From the cell containing the given text, extract its center point as [X, Y] coordinate. 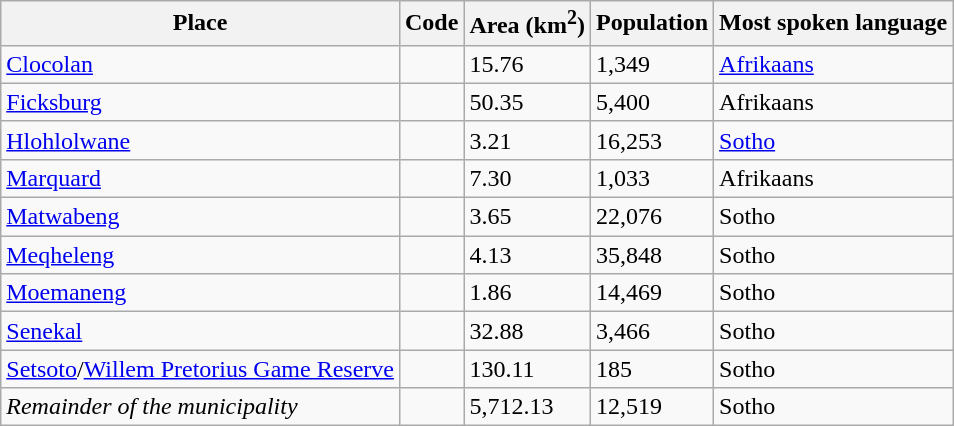
14,469 [652, 293]
Marquard [200, 178]
3.65 [528, 217]
Meqheleng [200, 255]
Most spoken language [834, 24]
130.11 [528, 369]
Matwabeng [200, 217]
35,848 [652, 255]
3,466 [652, 331]
1,349 [652, 64]
50.35 [528, 102]
Place [200, 24]
Code [431, 24]
Population [652, 24]
Senekal [200, 331]
1.86 [528, 293]
Hlohlolwane [200, 140]
15.76 [528, 64]
22,076 [652, 217]
Remainder of the municipality [200, 407]
3.21 [528, 140]
32.88 [528, 331]
5,712.13 [528, 407]
1,033 [652, 178]
Clocolan [200, 64]
Setsoto/Willem Pretorius Game Reserve [200, 369]
Moemaneng [200, 293]
5,400 [652, 102]
16,253 [652, 140]
4.13 [528, 255]
Area (km2) [528, 24]
185 [652, 369]
Ficksburg [200, 102]
7.30 [528, 178]
12,519 [652, 407]
